Determine the [x, y] coordinate at the center of the cell enclosing the given text.  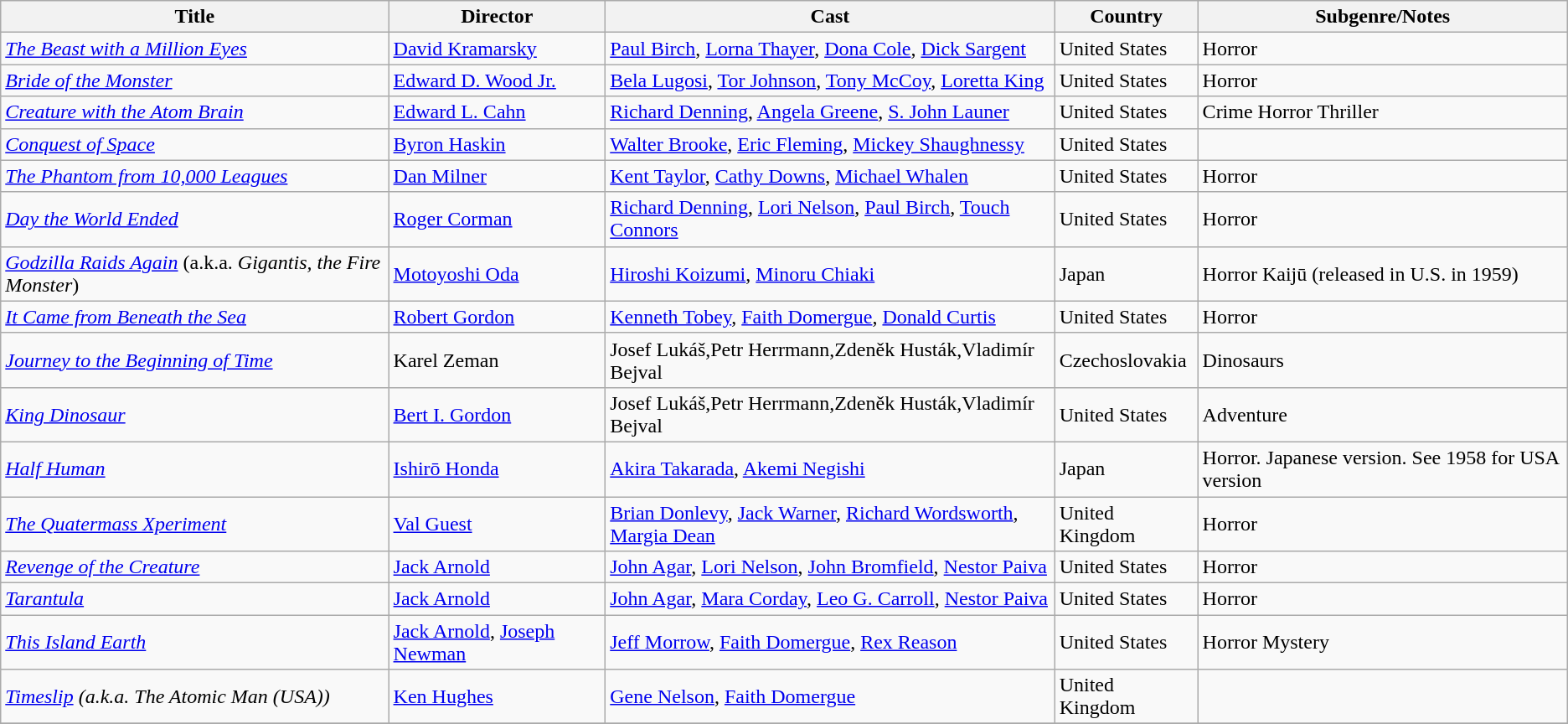
Byron Haskin [498, 144]
Robert Gordon [498, 317]
John Agar, Lori Nelson, John Bromfield, Nestor Paiva [830, 567]
Kent Taylor, Cathy Downs, Michael Whalen [830, 176]
Paul Birch, Lorna Thayer, Dona Cole, Dick Sargent [830, 49]
Bela Lugosi, Tor Johnson, Tony McCoy, Loretta King [830, 80]
Horror. Japanese version. See 1958 for USA version [1382, 469]
Title [194, 17]
Subgenre/Notes [1382, 17]
Adventure [1382, 414]
Bride of the Monster [194, 80]
The Quatermass Xperiment [194, 523]
Bert I. Gordon [498, 414]
John Agar, Mara Corday, Leo G. Carroll, Nestor Paiva [830, 599]
Dinosaurs [1382, 360]
Motoyoshi Oda [498, 273]
Ishirō Honda [498, 469]
Crime Horror Thriller [1382, 112]
Tarantula [194, 599]
It Came from Beneath the Sea [194, 317]
Kenneth Tobey, Faith Domergue, Donald Curtis [830, 317]
Roger Corman [498, 220]
Horror Kaijū (released in U.S. in 1959) [1382, 273]
Akira Takarada, Akemi Negishi [830, 469]
Richard Denning, Angela Greene, S. John Launer [830, 112]
Karel Zeman [498, 360]
Godzilla Raids Again (a.k.a. Gigantis, the Fire Monster) [194, 273]
Horror Mystery [1382, 642]
Half Human [194, 469]
Jack Arnold, Joseph Newman [498, 642]
David Kramarsky [498, 49]
Jeff Morrow, Faith Domergue, Rex Reason [830, 642]
This Island Earth [194, 642]
Day the World Ended [194, 220]
Gene Nelson, Faith Domergue [830, 697]
The Beast with a Million Eyes [194, 49]
Val Guest [498, 523]
Country [1126, 17]
Timeslip (a.k.a. The Atomic Man (USA)) [194, 697]
Richard Denning, Lori Nelson, Paul Birch, Touch Connors [830, 220]
Dan Milner [498, 176]
Revenge of the Creature [194, 567]
Walter Brooke, Eric Fleming, Mickey Shaughnessy [830, 144]
Edward L. Cahn [498, 112]
Conquest of Space [194, 144]
Brian Donlevy, Jack Warner, Richard Wordsworth, Margia Dean [830, 523]
King Dinosaur [194, 414]
Hiroshi Koizumi, Minoru Chiaki [830, 273]
Director [498, 17]
Cast [830, 17]
The Phantom from 10,000 Leagues [194, 176]
Journey to the Beginning of Time [194, 360]
Creature with the Atom Brain [194, 112]
Czechoslovakia [1126, 360]
Edward D. Wood Jr. [498, 80]
Ken Hughes [498, 697]
